Capture the cell that displays the provided text and extract its (X, Y) central coordinate. 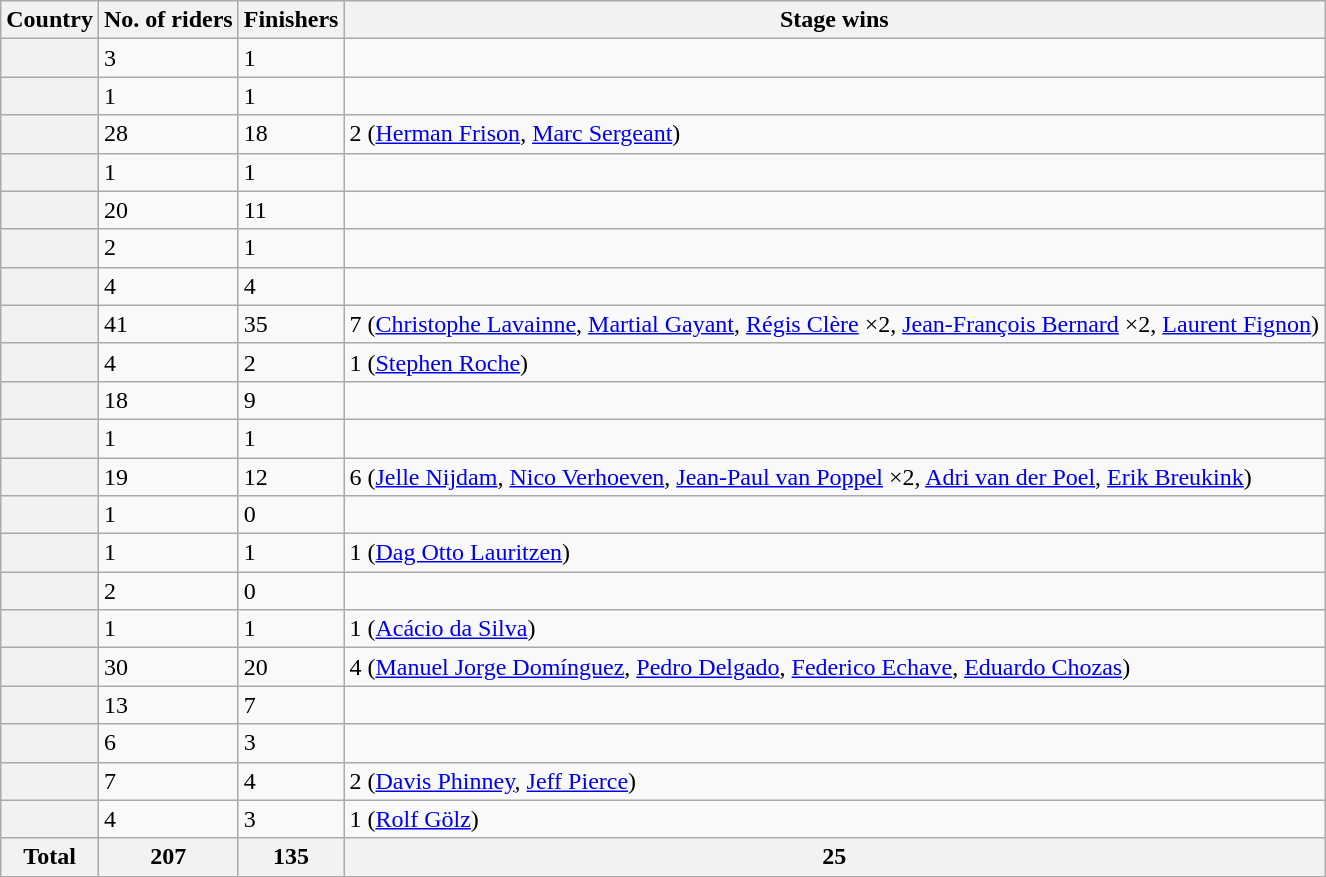
207 (168, 857)
Country (50, 20)
7 (Christophe Lavainne, Martial Gayant, Régis Clère ×2, Jean-François Bernard ×2, Laurent Fignon) (834, 324)
2 (Davis Phinney, Jeff Pierce) (834, 781)
6 (Jelle Nijdam, Nico Verhoeven, Jean-Paul van Poppel ×2, Adri van der Poel, Erik Breukink) (834, 477)
6 (168, 743)
28 (168, 134)
11 (291, 210)
4 (Manuel Jorge Domínguez, Pedro Delgado, Federico Echave, Eduardo Chozas) (834, 667)
13 (168, 705)
30 (168, 667)
12 (291, 477)
Stage wins (834, 20)
9 (291, 400)
No. of riders (168, 20)
2 (Herman Frison, Marc Sergeant) (834, 134)
1 (Acácio da Silva) (834, 629)
1 (Rolf Gölz) (834, 819)
135 (291, 857)
1 (Dag Otto Lauritzen) (834, 553)
Finishers (291, 20)
25 (834, 857)
19 (168, 477)
35 (291, 324)
1 (Stephen Roche) (834, 362)
41 (168, 324)
Total (50, 857)
